Capture the cell that displays the provided text and extract its [x, y] central coordinate. 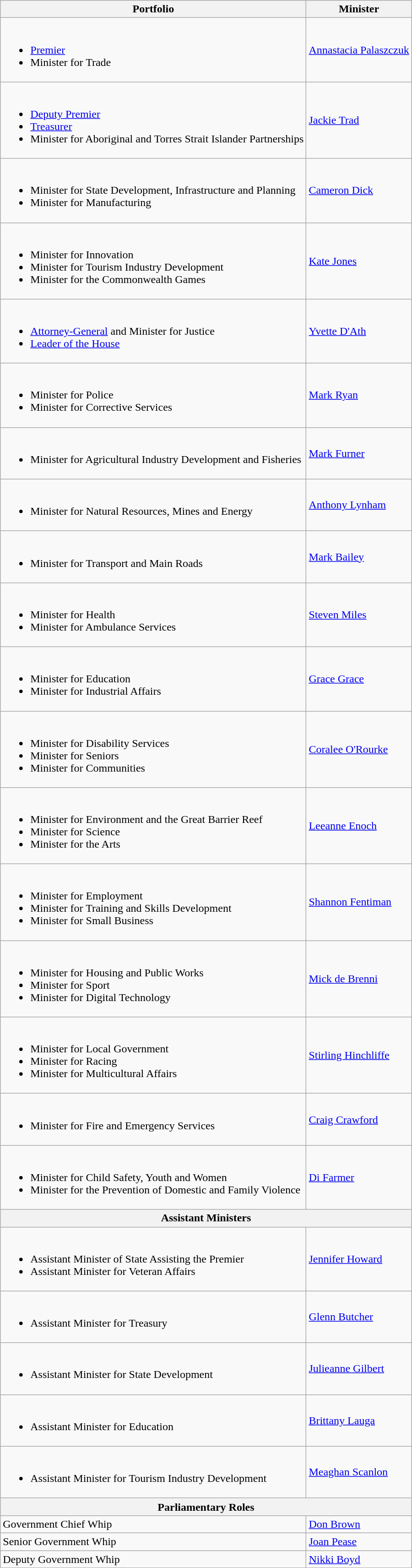
Steven Miles [359, 615]
Glenn Butcher [359, 1317]
Meaghan Scanlon [359, 1472]
Assistant Minister for Treasury [153, 1317]
Senior Government Whip [153, 1541]
Minister for Natural Resources, Mines and Energy [153, 505]
Minister for InnovationMinister for Tourism Industry DevelopmentMinister for the Commonwealth Games [153, 261]
Mark Ryan [359, 395]
Minister for EmploymentMinister for Training and Skills DevelopmentMinister for Small Business [153, 902]
Jennifer Howard [359, 1259]
Kate Jones [359, 261]
Minister for HealthMinister for Ambulance Services [153, 615]
Parliamentary Roles [206, 1507]
Portfolio [153, 9]
Assistant Ministers [206, 1218]
Assistant Minister for State Development [153, 1368]
Jackie Trad [359, 120]
Brittany Lauga [359, 1421]
Deputy Government Whip [153, 1559]
Julieanne Gilbert [359, 1368]
Minister for Local GovernmentMinister for RacingMinister for Multicultural Affairs [153, 1055]
Di Farmer [359, 1177]
Anthony Lynham [359, 505]
Minister for Transport and Main Roads [153, 557]
Yvette D'Ath [359, 331]
Assistant Minister of State Assisting the PremierAssistant Minister for Veteran Affairs [153, 1259]
Cameron Dick [359, 191]
PremierMinister for Trade [153, 50]
Minister for Disability ServicesMinister for SeniorsMinister for Communities [153, 749]
Stirling Hinchliffe [359, 1055]
Assistant Minister for Education [153, 1421]
Mark Bailey [359, 557]
Coralee O'Rourke [359, 749]
Joan Pease [359, 1541]
Minister [359, 9]
Assistant Minister for Tourism Industry Development [153, 1472]
Minister for EducationMinister for Industrial Affairs [153, 679]
Minister for PoliceMinister for Corrective Services [153, 395]
Minister for Housing and Public WorksMinister for SportMinister for Digital Technology [153, 979]
Minister for Environment and the Great Barrier ReefMinister for ScienceMinister for the Arts [153, 826]
Attorney-General and Minister for JusticeLeader of the House [153, 331]
Craig Crawford [359, 1119]
Shannon Fentiman [359, 902]
Minister for Child Safety, Youth and WomenMinister for the Prevention of Domestic and Family Violence [153, 1177]
Nikki Boyd [359, 1559]
Deputy PremierTreasurerMinister for Aboriginal and Torres Strait Islander Partnerships [153, 120]
Minister for State Development, Infrastructure and PlanningMinister for Manufacturing [153, 191]
Don Brown [359, 1524]
Minister for Agricultural Industry Development and Fisheries [153, 453]
Mark Furner [359, 453]
Government Chief Whip [153, 1524]
Mick de Brenni [359, 979]
Annastacia Palaszczuk [359, 50]
Minister for Fire and Emergency Services [153, 1119]
Grace Grace [359, 679]
Leeanne Enoch [359, 826]
